Capture the cell that displays the provided text and extract its [x, y] central coordinate. 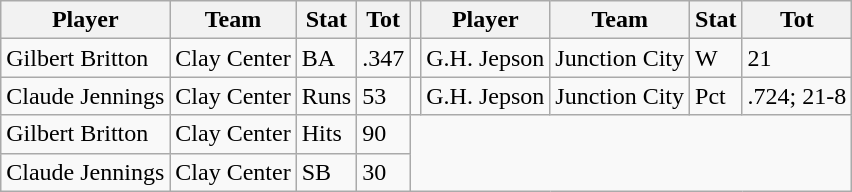
Runs [326, 96]
SB [326, 172]
90 [384, 134]
BA [326, 58]
W [716, 58]
.724; 21-8 [797, 96]
Hits [326, 134]
.347 [384, 58]
21 [797, 58]
Pct [716, 96]
53 [384, 96]
30 [384, 172]
